Determine the [x, y] coordinate at the center of the cell enclosing the given text.  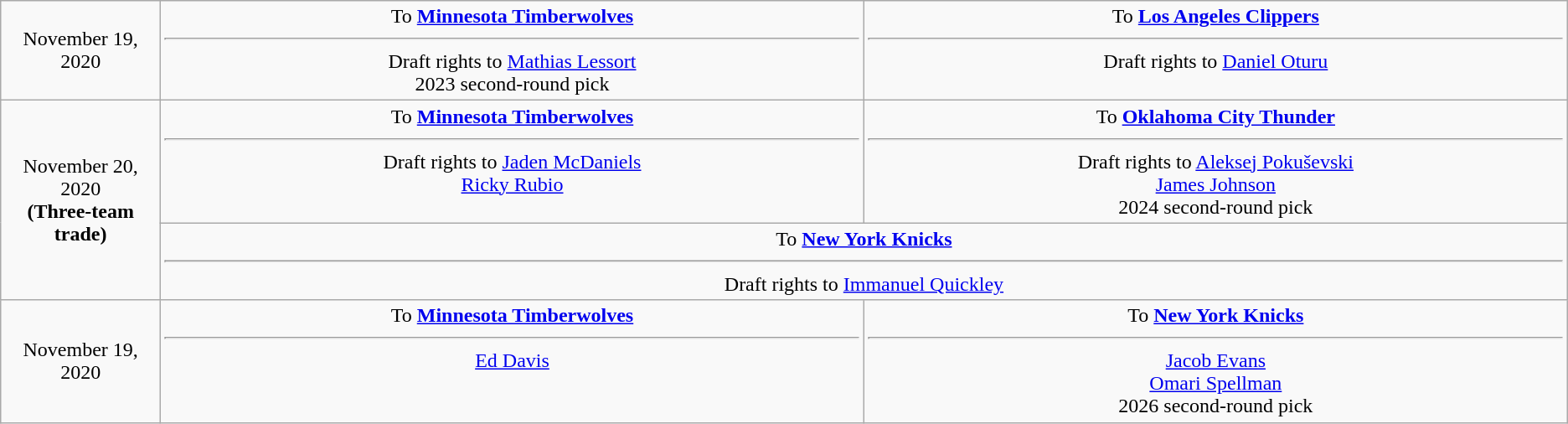
To Oklahoma City ThunderDraft rights to Aleksej PokuševskiJames Johnson2024 second-round pick [1215, 162]
To Minnesota TimberwolvesDraft rights to Jaden McDanielsRicky Rubio [513, 162]
To Minnesota TimberwolvesDraft rights to Mathias Lessort2023 second-round pick [513, 50]
To New York KnicksJacob EvansOmari Spellman2026 second-round pick [1215, 361]
To Minnesota TimberwolvesEd Davis [513, 361]
To Los Angeles ClippersDraft rights to Daniel Oturu [1215, 50]
To New York KnicksDraft rights to Immanuel Quickley [864, 261]
November 20, 2020(Three-team trade) [80, 200]
